Find where the given text appears and provide that cell's center as (X, Y) coordinate. 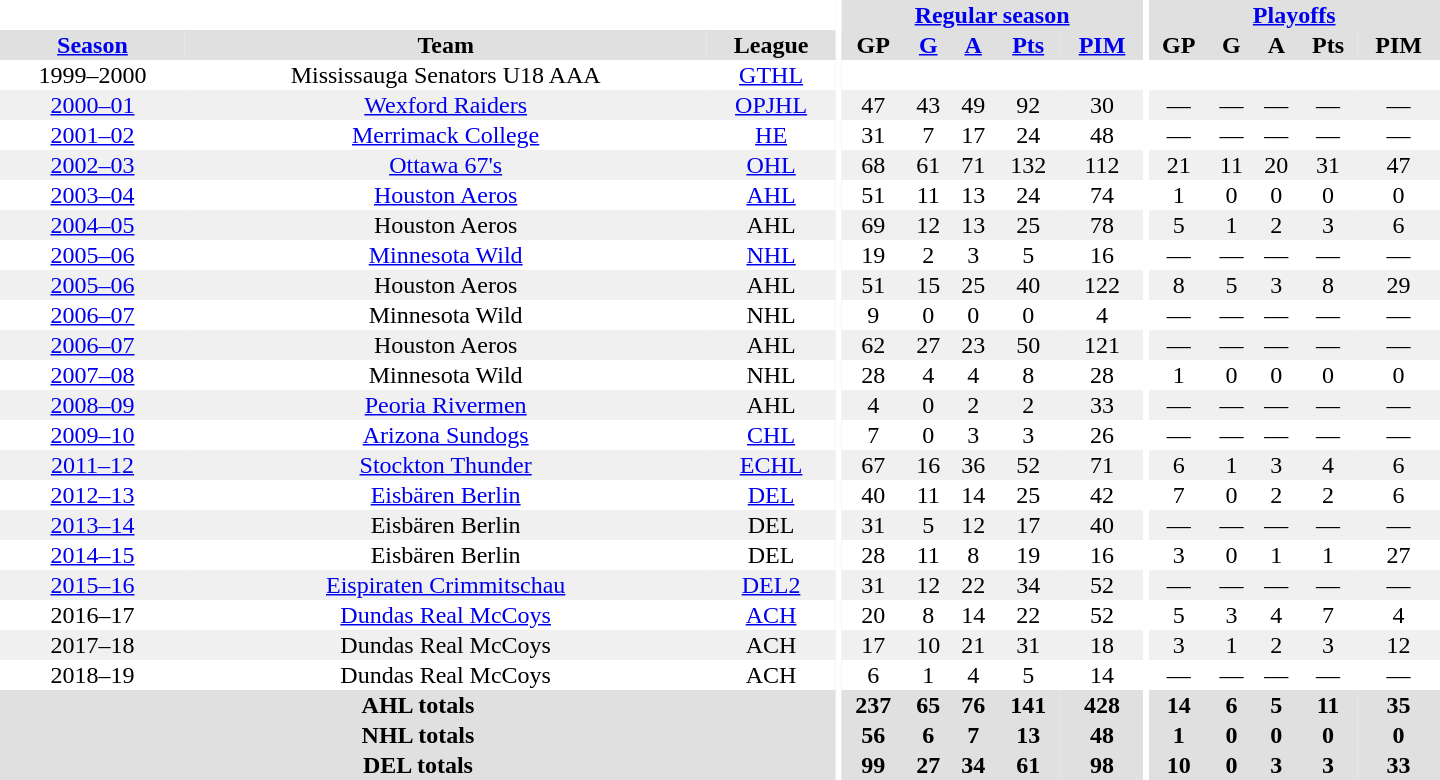
30 (1102, 105)
OPJHL (770, 105)
Season (92, 45)
2013–14 (92, 525)
OHL (770, 165)
League (770, 45)
132 (1028, 165)
2007–08 (92, 375)
2018–19 (92, 675)
2012–13 (92, 495)
29 (1398, 285)
18 (1102, 645)
65 (928, 705)
2008–09 (92, 405)
2011–12 (92, 465)
42 (1102, 495)
Arizona Sundogs (446, 435)
CHL (770, 435)
141 (1028, 705)
DEL totals (418, 765)
36 (974, 465)
NHL totals (418, 735)
AHL totals (418, 705)
69 (874, 225)
Regular season (992, 15)
122 (1102, 285)
237 (874, 705)
68 (874, 165)
Peoria Rivermen (446, 405)
2009–10 (92, 435)
9 (874, 315)
Eispiraten Crimmitschau (446, 585)
35 (1398, 705)
2004–05 (92, 225)
92 (1028, 105)
2016–17 (92, 615)
2003–04 (92, 195)
1999–2000 (92, 75)
HE (770, 135)
Stockton Thunder (446, 465)
43 (928, 105)
49 (974, 105)
67 (874, 465)
2014–15 (92, 555)
50 (1028, 345)
DEL2 (770, 585)
Wexford Raiders (446, 105)
121 (1102, 345)
78 (1102, 225)
2017–18 (92, 645)
Mississauga Senators U18 AAA (446, 75)
56 (874, 735)
Playoffs (1294, 15)
23 (974, 345)
Ottawa 67's (446, 165)
112 (1102, 165)
2015–16 (92, 585)
2001–02 (92, 135)
98 (1102, 765)
26 (1102, 435)
15 (928, 285)
62 (874, 345)
GTHL (770, 75)
Merrimack College (446, 135)
2000–01 (92, 105)
2002–03 (92, 165)
ECHL (770, 465)
Team (446, 45)
74 (1102, 195)
99 (874, 765)
76 (974, 705)
428 (1102, 705)
